Search for the cell housing the specified text and yield its [X, Y] center coordinate. 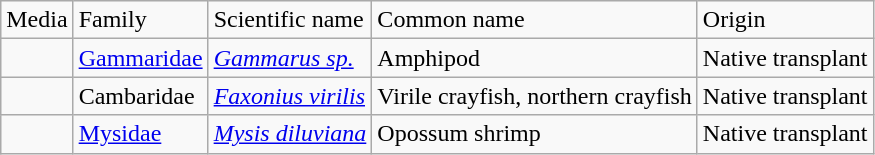
Mysis diluviana [290, 134]
Opossum shrimp [535, 134]
Family [140, 20]
Virile crayfish, northern crayfish [535, 96]
Common name [535, 20]
Media [37, 20]
Faxonius virilis [290, 96]
Gammaridae [140, 58]
Cambaridae [140, 96]
Origin [785, 20]
Scientific name [290, 20]
Mysidae [140, 134]
Amphipod [535, 58]
Gammarus sp. [290, 58]
